Extract the [x, y] coordinate from the center of the cell holding the provided text.  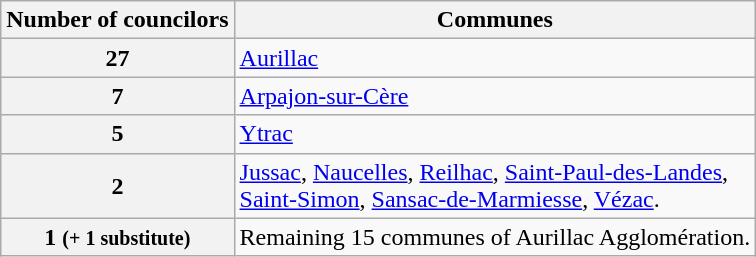
7 [118, 96]
Remaining 15 communes of Aurillac Agglomération. [495, 237]
5 [118, 134]
Communes [495, 20]
Jussac, Naucelles, Reilhac, Saint-Paul-des-Landes,Saint-Simon, Sansac-de-Marmiesse, Vézac. [495, 186]
27 [118, 58]
Ytrac [495, 134]
Arpajon-sur-Cère [495, 96]
1 (+ 1 substitute) [118, 237]
Number of councilors [118, 20]
2 [118, 186]
Aurillac [495, 58]
